Capture the cell that displays the provided text and extract its [x, y] central coordinate. 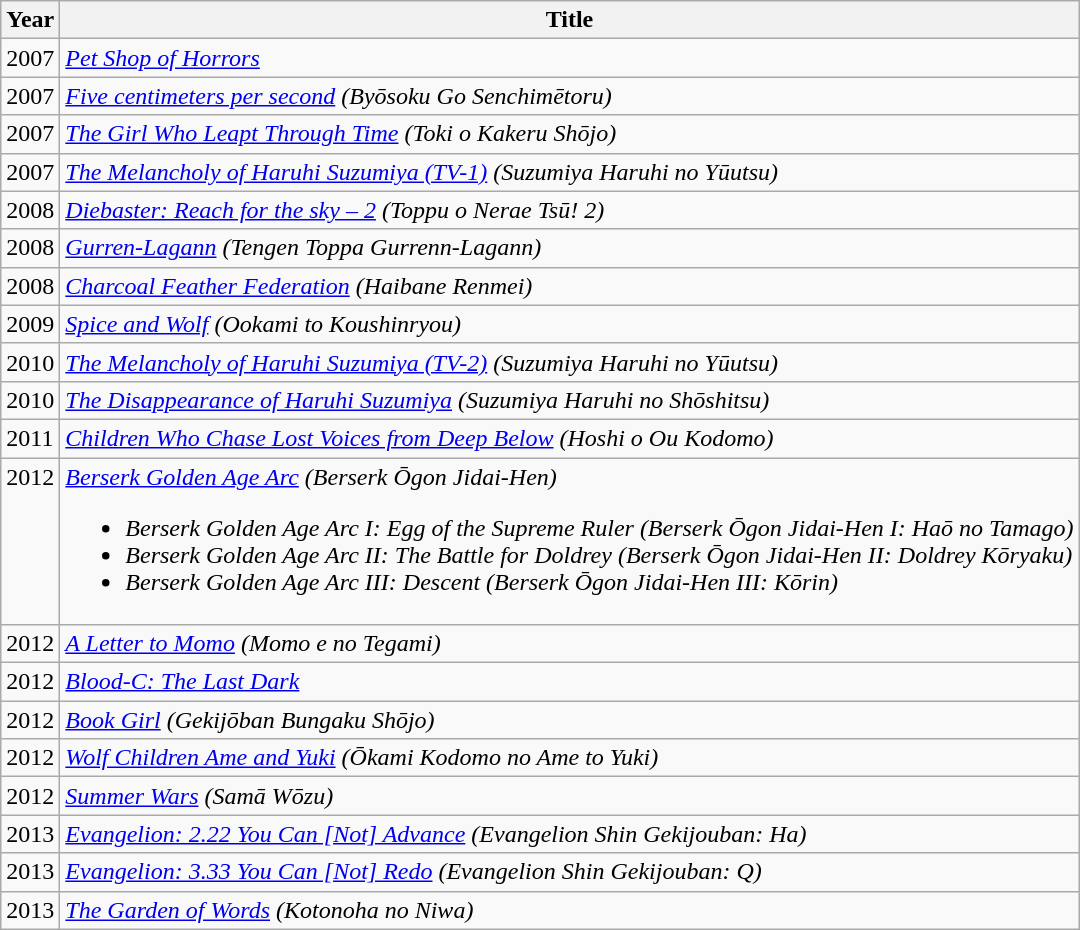
The Melancholy of Haruhi Suzumiya (TV-2) (Suzumiya Haruhi no Yūutsu) [570, 362]
The Disappearance of Haruhi Suzumiya (Suzumiya Haruhi no Shōshitsu) [570, 400]
The Garden of Words (Kotonoha no Niwa) [570, 910]
Five centimeters per second (Byōsoku Go Senchimētoru) [570, 96]
The Melancholy of Haruhi Suzumiya (TV-1) (Suzumiya Haruhi no Yūutsu) [570, 172]
Charcoal Feather Federation (Haibane Renmei) [570, 286]
Blood-C: The Last Dark [570, 682]
Year [30, 20]
Evangelion: 3.33 You Can [Not] Redo (Evangelion Shin Gekijouban: Q) [570, 872]
Evangelion: 2.22 You Can [Not] Advance (Evangelion Shin Gekijouban: Ha) [570, 834]
Wolf Children Ame and Yuki (Ōkami Kodomo no Ame to Yuki) [570, 758]
Title [570, 20]
A Letter to Momo (Momo e no Tegami) [570, 644]
Summer Wars (Samā Wōzu) [570, 796]
Pet Shop of Horrors [570, 58]
The Girl Who Leapt Through Time (Toki o Kakeru Shōjo) [570, 134]
Diebaster: Reach for the sky – 2 (Toppu o Nerae Tsū! 2) [570, 210]
Children Who Chase Lost Voices from Deep Below (Hoshi o Ou Kodomo) [570, 438]
2009 [30, 324]
Gurren-Lagann (Tengen Toppa Gurrenn-Lagann) [570, 248]
Book Girl (Gekijōban Bungaku Shōjo) [570, 720]
Spice and Wolf (Ookami to Koushinryou) [570, 324]
2011 [30, 438]
